Output the [x, y] coordinate of the center of the cell containing the given text.  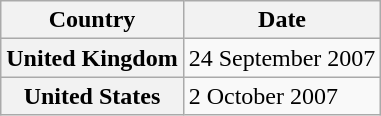
Country [92, 20]
2 October 2007 [282, 96]
United Kingdom [92, 58]
Date [282, 20]
United States [92, 96]
24 September 2007 [282, 58]
